Return (X, Y) of the center of cell containing provided text 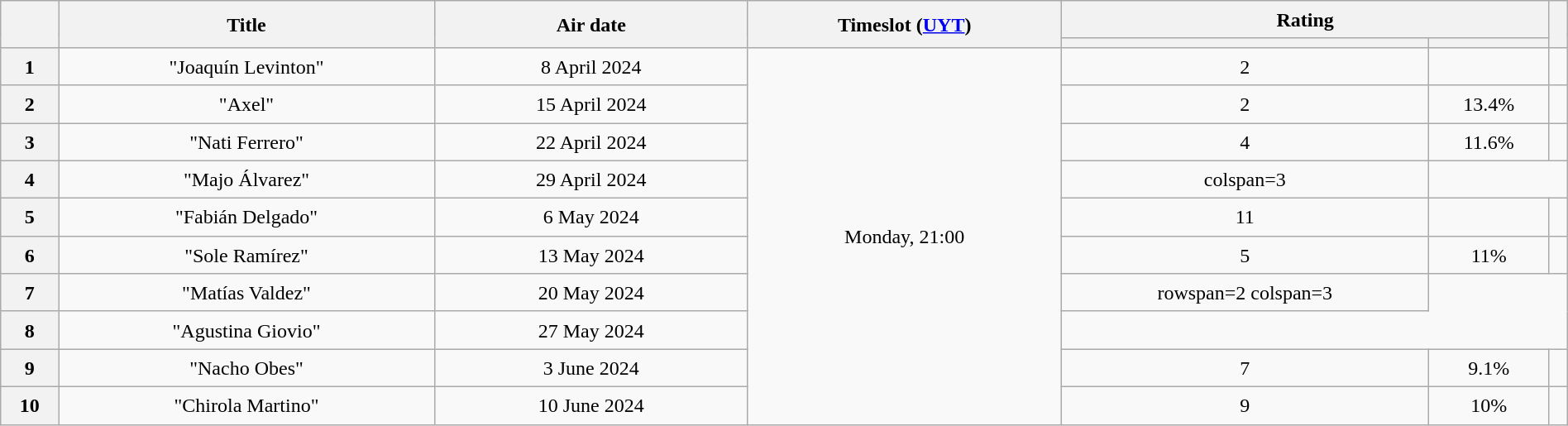
rowspan=2 colspan=3 (1245, 293)
Monday, 21:00 (905, 236)
"Chirola Martino" (246, 405)
3 June 2024 (590, 368)
10% (1489, 405)
10 June 2024 (590, 405)
20 May 2024 (590, 293)
"Sole Ramírez" (246, 255)
"Nacho Obes" (246, 368)
1 (30, 66)
15 April 2024 (590, 104)
"Matías Valdez" (246, 293)
6 May 2024 (590, 218)
11 (1245, 218)
"Fabián Delgado" (246, 218)
"Agustina Giovio" (246, 330)
"Joaquín Levinton" (246, 66)
6 (30, 255)
13 May 2024 (590, 255)
3 (30, 141)
10 (30, 405)
Title (246, 25)
8 April 2024 (590, 66)
11.6% (1489, 141)
11% (1489, 255)
9.1% (1489, 368)
27 May 2024 (590, 330)
Timeslot (UYT) (905, 25)
"Majo Álvarez" (246, 179)
"Axel" (246, 104)
13.4% (1489, 104)
colspan=3 (1245, 179)
"Nati Ferrero" (246, 141)
8 (30, 330)
22 April 2024 (590, 141)
Rating (1305, 20)
29 April 2024 (590, 179)
Air date (590, 25)
